Capture the cell that displays the provided text and extract its (X, Y) central coordinate. 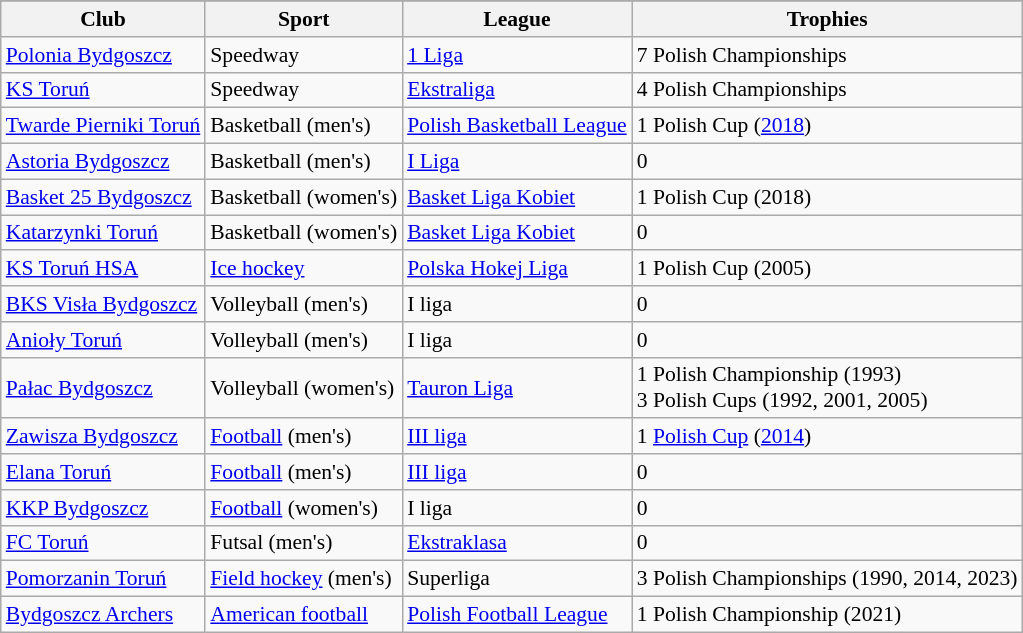
BKS Visła Bydgoszcz (104, 304)
Ice hockey (304, 269)
Superliga (517, 579)
Elana Toruń (104, 472)
Sport (304, 19)
Katarzynki Toruń (104, 233)
Bydgoszcz Archers (104, 615)
1 Polish Cup (2005) (828, 269)
Volleyball (women's) (304, 388)
Field hockey (men's) (304, 579)
1 Polish Championship (2021) (828, 615)
Polish Football League (517, 615)
KS Toruń (104, 90)
KS Toruń HSA (104, 269)
Basket 25 Bydgoszcz (104, 197)
3 Polish Championships (1990, 2014, 2023) (828, 579)
League (517, 19)
7 Polish Championships (828, 55)
Polish Basketball League (517, 126)
Football (women's) (304, 508)
Trophies (828, 19)
Astoria Bydgoszcz (104, 162)
Pomorzanin Toruń (104, 579)
KKP Bydgoszcz (104, 508)
Tauron Liga (517, 388)
Futsal (men's) (304, 543)
Zawisza Bydgoszcz (104, 437)
1 Polish Cup (2014) (828, 437)
Polonia Bydgoszcz (104, 55)
1 Polish Championship (1993)3 Polish Cups (1992, 2001, 2005) (828, 388)
4 Polish Championships (828, 90)
Polska Hokej Liga (517, 269)
I Liga (517, 162)
Ekstraklasa (517, 543)
Ekstraliga (517, 90)
Anioły Toruń (104, 340)
1 Liga (517, 55)
Twarde Pierniki Toruń (104, 126)
FC Toruń (104, 543)
American football (304, 615)
Club (104, 19)
Pałac Bydgoszcz (104, 388)
